Identify which cell holds the provided text, then report its (x, y) central coordinate. 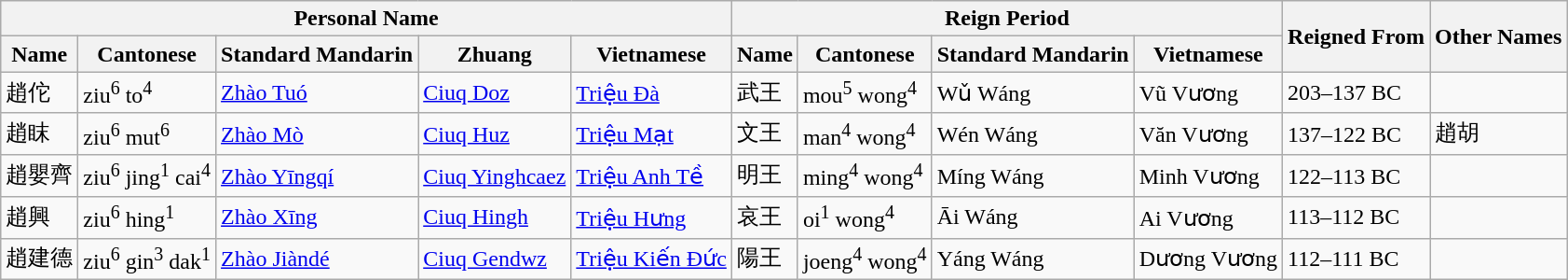
Zhào Jiàndé (317, 259)
112–111 BC (1357, 259)
Zhào Mò (317, 134)
oi1 wong4 (865, 218)
joeng4 wong4 (865, 259)
Triệu Kiến Đức (652, 259)
ming4 wong4 (865, 175)
趙嬰齊 (39, 175)
Triệu Hưng (652, 218)
Triệu Mạt (652, 134)
武王 (764, 93)
Ciuq Doz (495, 93)
趙興 (39, 218)
Zhào Xīng (317, 218)
ziu6 jing1 cai4 (147, 175)
203–137 BC (1357, 93)
Ciuq Huz (495, 134)
Āi Wáng (1032, 218)
Văn Vương (1207, 134)
Míng Wáng (1032, 175)
Wǔ Wáng (1032, 93)
Reign Period (1006, 19)
113–112 BC (1357, 218)
ziu6 hing1 (147, 218)
Reigned From (1357, 36)
Ciuq Gendwz (495, 259)
Ciuq Yinghcaez (495, 175)
Triệu Anh Tề (652, 175)
Zhào Yīngqí (317, 175)
Ai Vương (1207, 218)
ziu6 mut6 (147, 134)
Minh Vương (1207, 175)
趙眜 (39, 134)
Triệu Đà (652, 93)
Dương Vương (1207, 259)
Ciuq Hingh (495, 218)
Other Names (1498, 36)
Zhuang (495, 54)
ziu6 gin3 dak1 (147, 259)
Personal Name (367, 19)
mou5 wong4 (865, 93)
Yáng Wáng (1032, 259)
Zhào Tuó (317, 93)
Vũ Vương (1207, 93)
哀王 (764, 218)
趙建德 (39, 259)
ziu6 to4 (147, 93)
趙胡 (1498, 134)
man4 wong4 (865, 134)
陽王 (764, 259)
明王 (764, 175)
趙佗 (39, 93)
137–122 BC (1357, 134)
122–113 BC (1357, 175)
Wén Wáng (1032, 134)
文王 (764, 134)
